Locate the cell with the specified text and output its (X, Y) center coordinate. 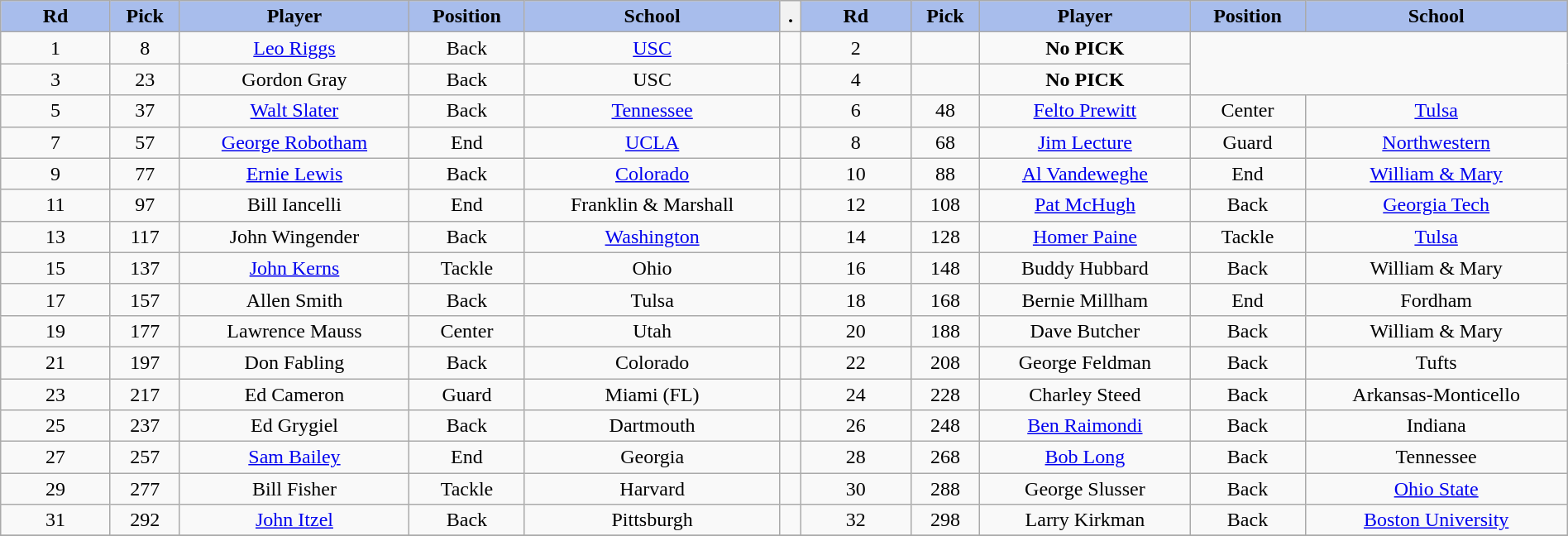
Bill Iancelli (294, 205)
9 (56, 174)
John Kerns (294, 268)
George Feldman (1085, 362)
277 (145, 489)
Pat McHugh (1085, 205)
Ohio (652, 268)
Buddy Hubbard (1085, 268)
Georgia (652, 457)
188 (945, 331)
Ohio State (1436, 489)
Georgia Tech (1436, 205)
Fordham (1436, 299)
Ernie Lewis (294, 174)
292 (145, 520)
7 (56, 142)
157 (145, 299)
18 (857, 299)
298 (945, 520)
Gordon Gray (294, 79)
208 (945, 362)
Allen Smith (294, 299)
Ed Grygiel (294, 426)
197 (145, 362)
Homer Paine (1085, 237)
Felto Prewitt (1085, 111)
57 (145, 142)
168 (945, 299)
John Wingender (294, 237)
3 (56, 79)
1 (56, 48)
117 (145, 237)
29 (56, 489)
John Itzel (294, 520)
27 (56, 457)
48 (945, 111)
4 (857, 79)
288 (945, 489)
22 (857, 362)
Lawrence Mauss (294, 331)
. (791, 17)
24 (857, 395)
177 (145, 331)
11 (56, 205)
19 (56, 331)
228 (945, 395)
Washington (652, 237)
12 (857, 205)
108 (945, 205)
248 (945, 426)
28 (857, 457)
Larry Kirkman (1085, 520)
Pittsburgh (652, 520)
10 (857, 174)
13 (56, 237)
25 (56, 426)
Arkansas-Monticello (1436, 395)
Miami (FL) (652, 395)
37 (145, 111)
16 (857, 268)
30 (857, 489)
217 (145, 395)
Walt Slater (294, 111)
Jim Lecture (1085, 142)
UCLA (652, 142)
257 (145, 457)
Leo Riggs (294, 48)
Northwestern (1436, 142)
Boston University (1436, 520)
Dave Butcher (1085, 331)
32 (857, 520)
Franklin & Marshall (652, 205)
Bernie Millham (1085, 299)
148 (945, 268)
21 (56, 362)
Dartmouth (652, 426)
128 (945, 237)
268 (945, 457)
97 (145, 205)
Tufts (1436, 362)
31 (56, 520)
George Robotham (294, 142)
15 (56, 268)
Indiana (1436, 426)
Bob Long (1085, 457)
2 (857, 48)
Al Vandeweghe (1085, 174)
Don Fabling (294, 362)
77 (145, 174)
Bill Fisher (294, 489)
20 (857, 331)
6 (857, 111)
5 (56, 111)
George Slusser (1085, 489)
17 (56, 299)
Utah (652, 331)
26 (857, 426)
237 (145, 426)
Charley Steed (1085, 395)
137 (145, 268)
Harvard (652, 489)
Ben Raimondi (1085, 426)
68 (945, 142)
Ed Cameron (294, 395)
14 (857, 237)
88 (945, 174)
Sam Bailey (294, 457)
